Return the (X, Y) coordinate for the center point of the cell that contains the specified text.  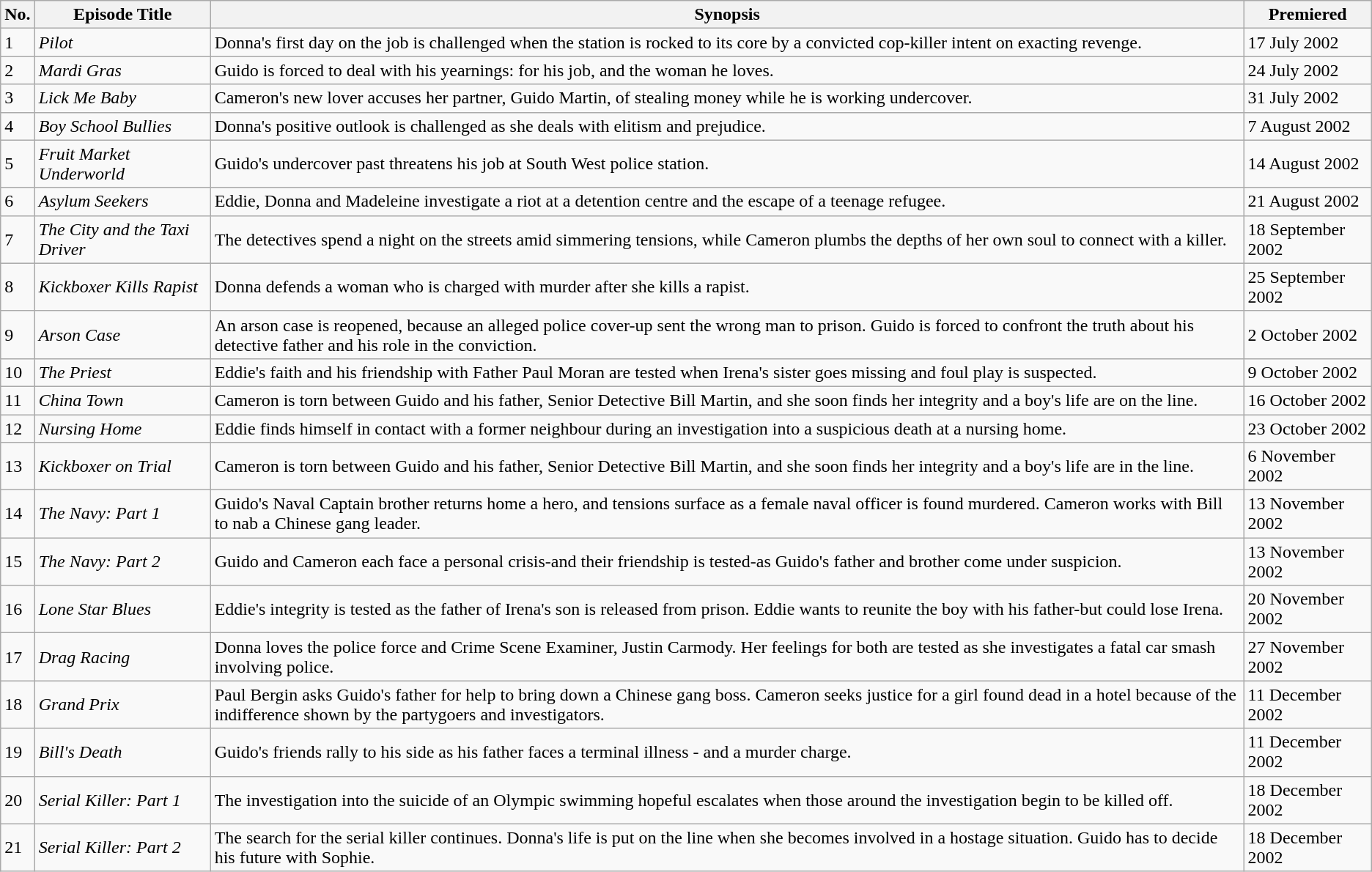
Lone Star Blues (122, 610)
8 (18, 287)
Serial Killer: Part 2 (122, 847)
13 (18, 466)
Donna's positive outlook is challenged as she deals with elitism and prejudice. (727, 126)
The investigation into the suicide of an Olympic swimming hopeful escalates when those around the investigation begin to be killed off. (727, 800)
6 (18, 202)
No. (18, 15)
Drag Racing (122, 657)
Kickboxer on Trial (122, 466)
4 (18, 126)
Cameron is torn between Guido and his father, Senior Detective Bill Martin, and she soon finds her integrity and a boy's life are in the line. (727, 466)
10 (18, 372)
20 November 2002 (1308, 610)
Arson Case (122, 334)
Guido's friends rally to his side as his father faces a terminal illness - and a murder charge. (727, 752)
Lick Me Baby (122, 98)
Kickboxer Kills Rapist (122, 287)
16 October 2002 (1308, 400)
19 (18, 752)
16 (18, 610)
The City and the Taxi Driver (122, 239)
12 (18, 429)
11 (18, 400)
The detectives spend a night on the streets amid simmering tensions, while Cameron plumbs the depths of her own soul to connect with a killer. (727, 239)
Boy School Bullies (122, 126)
9 (18, 334)
1 (18, 43)
23 October 2002 (1308, 429)
Donna defends a woman who is charged with murder after she kills a rapist. (727, 287)
17 (18, 657)
Guido and Cameron each face a personal crisis-and their friendship is tested-as Guido's father and brother come under suspicion. (727, 561)
21 August 2002 (1308, 202)
Bill's Death (122, 752)
Cameron's new lover accuses her partner, Guido Martin, of stealing money while he is working undercover. (727, 98)
Episode Title (122, 15)
31 July 2002 (1308, 98)
Eddie's faith and his friendship with Father Paul Moran are tested when Irena's sister goes missing and foul play is suspected. (727, 372)
Eddie finds himself in contact with a former neighbour during an investigation into a suspicious death at a nursing home. (727, 429)
24 July 2002 (1308, 70)
18 September 2002 (1308, 239)
2 (18, 70)
20 (18, 800)
9 October 2002 (1308, 372)
Pilot (122, 43)
Grand Prix (122, 705)
6 November 2002 (1308, 466)
2 October 2002 (1308, 334)
China Town (122, 400)
25 September 2002 (1308, 287)
14 August 2002 (1308, 164)
Serial Killer: Part 1 (122, 800)
7 (18, 239)
Asylum Seekers (122, 202)
18 (18, 705)
5 (18, 164)
3 (18, 98)
7 August 2002 (1308, 126)
The Priest (122, 372)
Premiered (1308, 15)
Fruit Market Underworld (122, 164)
Guido is forced to deal with his yearnings: for his job, and the woman he loves. (727, 70)
Nursing Home (122, 429)
Mardi Gras (122, 70)
Donna's first day on the job is challenged when the station is rocked to its core by a convicted cop-killer intent on exacting revenge. (727, 43)
Synopsis (727, 15)
Cameron is torn between Guido and his father, Senior Detective Bill Martin, and she soon finds her integrity and a boy's life are on the line. (727, 400)
17 July 2002 (1308, 43)
14 (18, 514)
27 November 2002 (1308, 657)
Eddie, Donna and Madeleine investigate a riot at a detention centre and the escape of a teenage refugee. (727, 202)
The Navy: Part 2 (122, 561)
21 (18, 847)
The Navy: Part 1 (122, 514)
15 (18, 561)
Guido's undercover past threatens his job at South West police station. (727, 164)
